Identify which cell holds the provided text, then report its [X, Y] central coordinate. 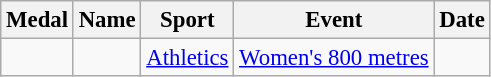
Women's 800 metres [334, 58]
Name [107, 20]
Medal [38, 20]
Athletics [188, 58]
Date [462, 20]
Sport [188, 20]
Event [334, 20]
